Return [x, y] of the center of cell containing provided text 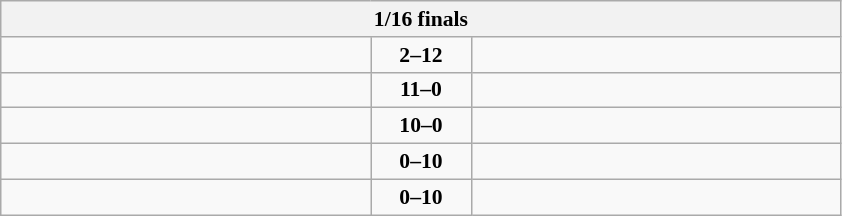
11–0 [421, 90]
2–12 [421, 55]
10–0 [421, 126]
1/16 finals [421, 19]
